Capture the cell that displays the provided text and extract its [X, Y] central coordinate. 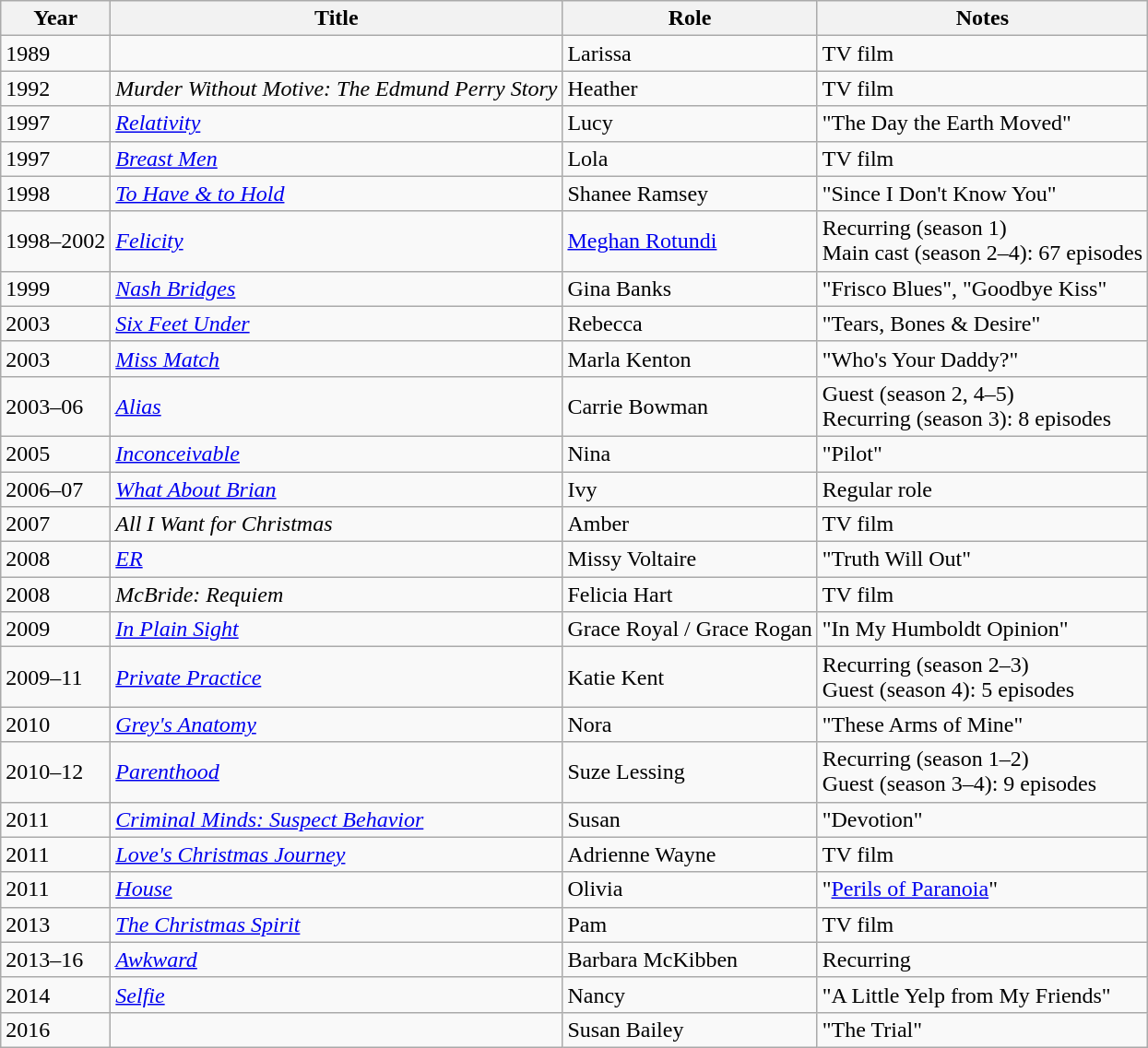
1998 [55, 194]
Role [690, 18]
Meghan Rotundi [690, 241]
Carrie Bowman [690, 406]
Felicia Hart [690, 595]
2013 [55, 924]
1999 [55, 288]
Recurring (season 1)Main cast (season 2–4): 67 episodes [982, 241]
"Truth Will Out" [982, 559]
"Since I Don't Know You" [982, 194]
Larissa [690, 53]
Relativity [337, 124]
Nora [690, 724]
Amber [690, 524]
Grace Royal / Grace Rogan [690, 630]
Pam [690, 924]
Nancy [690, 995]
"Perils of Paranoia" [982, 889]
Love's Christmas Journey [337, 854]
Adrienne Wayne [690, 854]
2014 [55, 995]
In Plain Sight [337, 630]
Guest (season 2, 4–5)Recurring (season 3): 8 episodes [982, 406]
"Devotion" [982, 819]
"These Arms of Mine" [982, 724]
Susan [690, 819]
Recurring (season 2–3)Guest (season 4): 5 episodes [982, 677]
Private Practice [337, 677]
2006–07 [55, 489]
Six Feet Under [337, 324]
Shanee Ramsey [690, 194]
Title [337, 18]
2016 [55, 1030]
2010–12 [55, 772]
Lucy [690, 124]
To Have & to Hold [337, 194]
1989 [55, 53]
1992 [55, 88]
Suze Lessing [690, 772]
What About Brian [337, 489]
Olivia [690, 889]
Awkward [337, 960]
Barbara McKibben [690, 960]
2003–06 [55, 406]
The Christmas Spirit [337, 924]
Heather [690, 88]
1998–2002 [55, 241]
Gina Banks [690, 288]
Ivy [690, 489]
"Pilot" [982, 453]
Nash Bridges [337, 288]
Murder Without Motive: The Edmund Perry Story [337, 88]
Recurring (season 1–2)Guest (season 3–4): 9 episodes [982, 772]
"The Day the Earth Moved" [982, 124]
2013–16 [55, 960]
Miss Match [337, 359]
Susan Bailey [690, 1030]
Notes [982, 18]
Katie Kent [690, 677]
Parenthood [337, 772]
Selfie [337, 995]
Regular role [982, 489]
2007 [55, 524]
Rebecca [690, 324]
Recurring [982, 960]
ER [337, 559]
Year [55, 18]
"The Trial" [982, 1030]
Marla Kenton [690, 359]
All I Want for Christmas [337, 524]
Criminal Minds: Suspect Behavior [337, 819]
Nina [690, 453]
"In My Humboldt Opinion" [982, 630]
"Tears, Bones & Desire" [982, 324]
Inconceivable [337, 453]
Grey's Anatomy [337, 724]
"A Little Yelp from My Friends" [982, 995]
2009–11 [55, 677]
House [337, 889]
Felicity [337, 241]
Lola [690, 159]
"Frisco Blues", "Goodbye Kiss" [982, 288]
2010 [55, 724]
Alias [337, 406]
2005 [55, 453]
"Who's Your Daddy?" [982, 359]
Breast Men [337, 159]
McBride: Requiem [337, 595]
Missy Voltaire [690, 559]
2009 [55, 630]
